Locate the cell with the specified text and output its (X, Y) center coordinate. 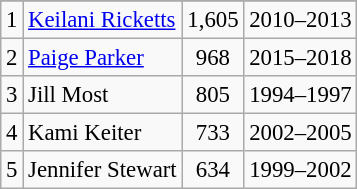
4 (12, 133)
Jill Most (102, 95)
1999–2002 (300, 170)
Kami Keiter (102, 133)
Paige Parker (102, 58)
805 (213, 95)
733 (213, 133)
634 (213, 170)
Jennifer Stewart (102, 170)
1 (12, 20)
2015–2018 (300, 58)
5 (12, 170)
1,605 (213, 20)
2 (12, 58)
968 (213, 58)
Keilani Ricketts (102, 20)
2010–2013 (300, 20)
1994–1997 (300, 95)
2002–2005 (300, 133)
3 (12, 95)
